For the text-containing cell, return its midpoint in [X, Y] coordinate format. 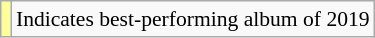
Indicates best-performing album of 2019 [193, 19]
